From the cell containing the given text, extract its center point as [x, y] coordinate. 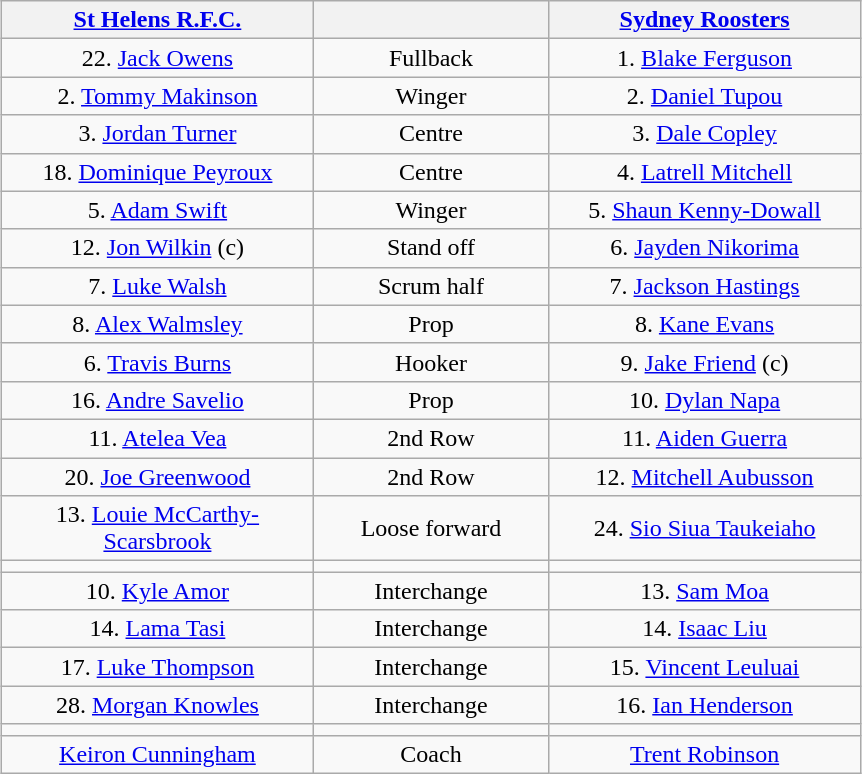
Keiron Cunningham [158, 754]
16. Andre Savelio [158, 400]
18. Dominique Peyroux [158, 172]
Hooker [431, 362]
Loose forward [431, 528]
11. Atelea Vea [158, 438]
17. Luke Thompson [158, 667]
Coach [431, 754]
20. Joe Greenwood [158, 477]
15. Vincent Leuluai [704, 667]
10. Kyle Amor [158, 591]
7. Jackson Hastings [704, 286]
Trent Robinson [704, 754]
12. Jon Wilkin (c) [158, 248]
2. Daniel Tupou [704, 96]
4. Latrell Mitchell [704, 172]
6. Travis Burns [158, 362]
14. Lama Tasi [158, 629]
14. Isaac Liu [704, 629]
13. Sam Moa [704, 591]
6. Jayden Nikorima [704, 248]
28. Morgan Knowles [158, 705]
5. Shaun Kenny-Dowall [704, 210]
16. Ian Henderson [704, 705]
8. Alex Walmsley [158, 324]
11. Aiden Guerra [704, 438]
2. Tommy Makinson [158, 96]
1. Blake Ferguson [704, 58]
3. Dale Copley [704, 134]
Sydney Roosters [704, 20]
13. Louie McCarthy-Scarsbrook [158, 528]
5. Adam Swift [158, 210]
24. Sio Siua Taukeiaho [704, 528]
St Helens R.F.C. [158, 20]
7. Luke Walsh [158, 286]
22. Jack Owens [158, 58]
Fullback [431, 58]
8. Kane Evans [704, 324]
9. Jake Friend (c) [704, 362]
Scrum half [431, 286]
12. Mitchell Aubusson [704, 477]
10. Dylan Napa [704, 400]
Stand off [431, 248]
3. Jordan Turner [158, 134]
